Output the [X, Y] coordinate of the center of the cell containing the given text.  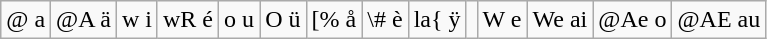
la{ ÿ [437, 20]
W e [502, 20]
We ai [560, 20]
@ a [26, 20]
\# è [385, 20]
O ü [283, 20]
o u [240, 20]
@AE au [719, 20]
w i [136, 20]
@A ä [84, 20]
wR é [188, 20]
@Ae o [632, 20]
[% å [334, 20]
